Return [x, y] of the center of cell containing provided text 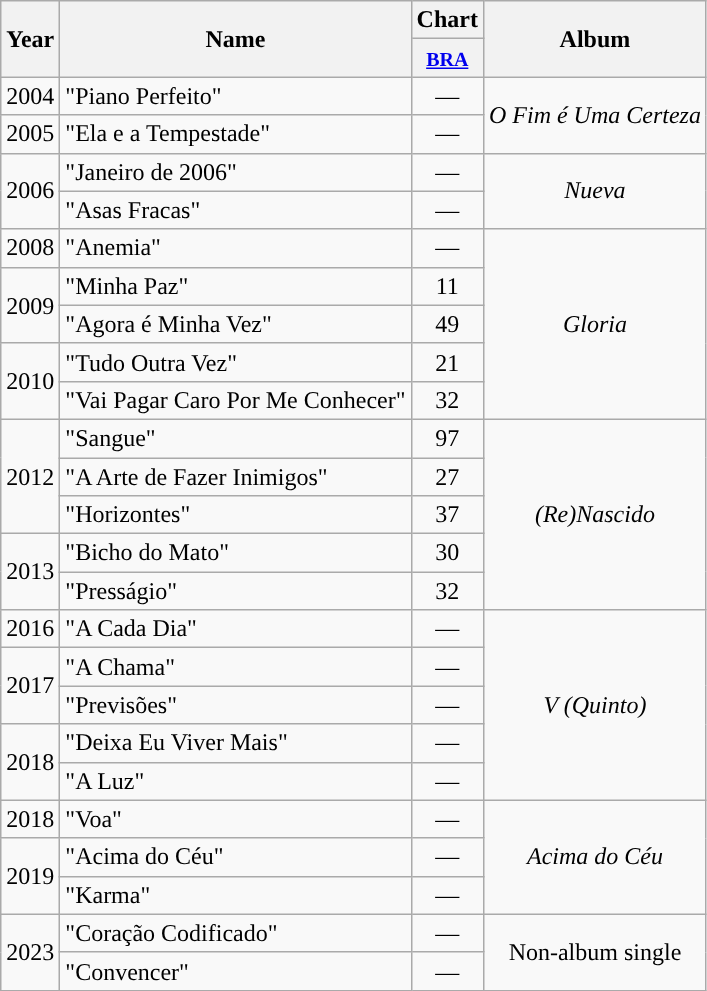
27 [447, 477]
"Acima do Céu" [236, 857]
"Asas Fracas" [236, 210]
"Agora é Minha Vez" [236, 324]
2005 [30, 134]
"A Arte de Fazer Inimigos" [236, 477]
2009 [30, 305]
Non-album single [594, 952]
"Minha Paz" [236, 286]
"Ela e a Tempestade" [236, 134]
"Coração Codificado" [236, 933]
"Presságio" [236, 591]
"Karma" [236, 895]
11 [447, 286]
2010 [30, 381]
Name [236, 39]
"Previsões" [236, 705]
49 [447, 324]
2017 [30, 686]
"Voa" [236, 819]
"Bicho do Mato" [236, 553]
"Horizontes" [236, 515]
Chart [447, 20]
O Fim é Uma Certeza [594, 115]
(Re)Nascido [594, 514]
"Tudo Outra Vez" [236, 362]
2016 [30, 629]
Gloria [594, 324]
2004 [30, 96]
"Piano Perfeito" [236, 96]
Nueva [594, 191]
2013 [30, 572]
97 [447, 438]
Year [30, 39]
"Anemia" [236, 248]
"A Cada Dia" [236, 629]
37 [447, 515]
"Vai Pagar Caro Por Me Conhecer" [236, 400]
2008 [30, 248]
21 [447, 362]
Album [594, 39]
"A Chama" [236, 667]
Acima do Céu [594, 857]
BRA [447, 58]
"Janeiro de 2006" [236, 172]
"A Luz" [236, 781]
2019 [30, 876]
"Deixa Eu Viver Mais" [236, 743]
2006 [30, 191]
30 [447, 553]
V (Quinto) [594, 705]
"Sangue" [236, 438]
2023 [30, 952]
2012 [30, 476]
"Convencer" [236, 971]
